Output the [X, Y] coordinate of the center of the cell containing the given text.  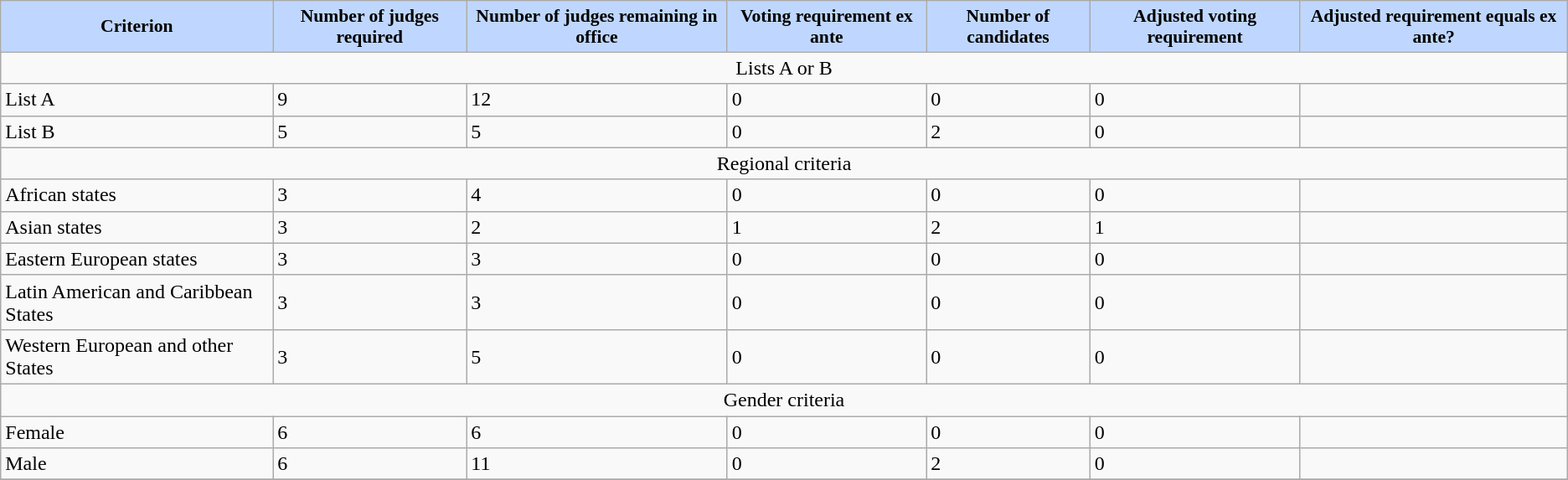
Number of judges remaining in office [596, 27]
Western European and other States [137, 357]
Male [137, 464]
Asian states [137, 227]
List A [137, 100]
Lists A or B [784, 68]
Gender criteria [784, 400]
Voting requirement ex ante [827, 27]
Adjusted voting requirement [1194, 27]
9 [370, 100]
Number of judges required [370, 27]
4 [596, 195]
12 [596, 100]
11 [596, 464]
Eastern European states [137, 259]
Female [137, 431]
African states [137, 195]
Latin American and Caribbean States [137, 302]
Number of candidates [1008, 27]
List B [137, 132]
Criterion [137, 27]
Regional criteria [784, 163]
Adjusted requirement equals ex ante? [1434, 27]
